Output the (x, y) coordinate of the center of the cell containing the given text.  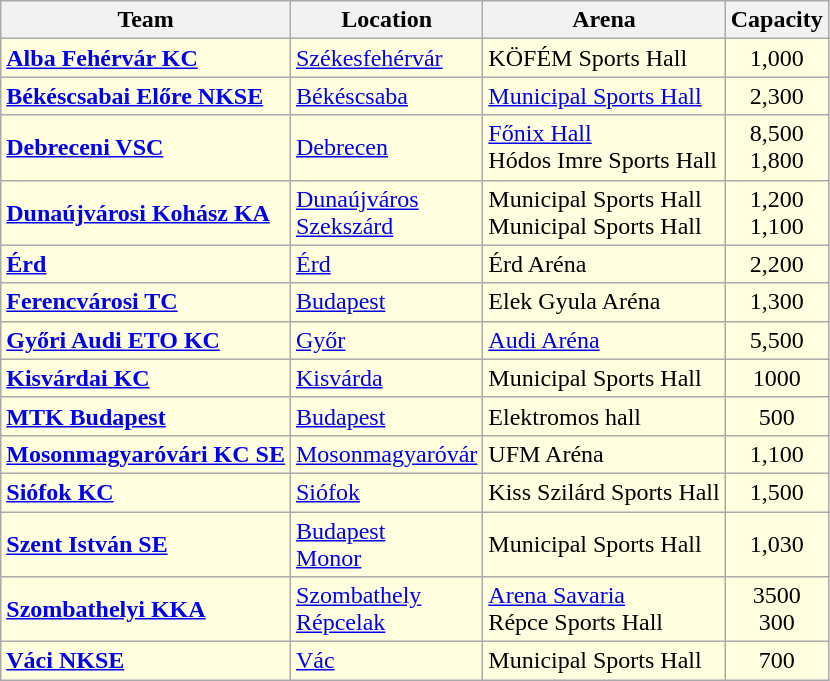
1,300 (776, 302)
Főnix Hall Hódos Imre Sports Hall (604, 148)
Vác (386, 661)
Kisvárda (386, 378)
Elek Gyula Aréna (604, 302)
1,500 (776, 492)
3500 300 (776, 610)
500 (776, 416)
Győr (386, 340)
Budapest Monor (386, 544)
Kisvárdai KC (146, 378)
Békéscsaba (386, 96)
Team (146, 20)
Siófok (386, 492)
Dunaújváros Szekszárd (386, 212)
700 (776, 661)
UFM Aréna (604, 454)
Debreceni VSC (146, 148)
Érd Aréna (604, 264)
Capacity (776, 20)
Szent István SE (146, 544)
Arena Savaria Répce Sports Hall (604, 610)
Győri Audi ETO KC (146, 340)
1,030 (776, 544)
Debrecen (386, 148)
1,000 (776, 58)
Arena (604, 20)
Szombathely Répcelak (386, 610)
MTK Budapest (146, 416)
Alba Fehérvár KC (146, 58)
Elektromos hall (604, 416)
Ferencvárosi TC (146, 302)
Siófok KC (146, 492)
Location (386, 20)
Békéscsabai Előre NKSE (146, 96)
Municipal Sports Hall Municipal Sports Hall (604, 212)
Dunaújvárosi Kohász KA (146, 212)
Mosonmagyaróvár (386, 454)
1,100 (776, 454)
8,500 1,800 (776, 148)
2,200 (776, 264)
Szombathelyi KKA (146, 610)
Váci NKSE (146, 661)
2,300 (776, 96)
5,500 (776, 340)
1000 (776, 378)
Kiss Szilárd Sports Hall (604, 492)
KÖFÉM Sports Hall (604, 58)
Audi Aréna (604, 340)
Székesfehérvár (386, 58)
Mosonmagyaróvári KC SE (146, 454)
1,200 1,100 (776, 212)
